Identify which cell holds the provided text, then report its [X, Y] central coordinate. 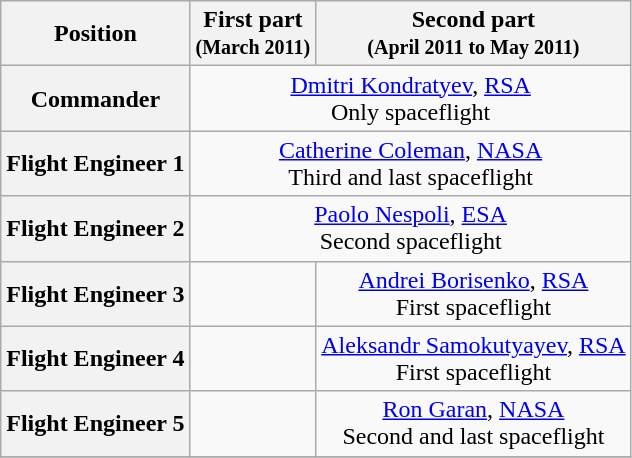
Commander [96, 98]
Flight Engineer 2 [96, 228]
Catherine Coleman, NASAThird and last spaceflight [410, 164]
Aleksandr Samokutyayev, RSAFirst spaceflight [474, 358]
First part(March 2011) [253, 34]
Flight Engineer 1 [96, 164]
Paolo Nespoli, ESASecond spaceflight [410, 228]
Ron Garan, NASASecond and last spaceflight [474, 424]
Flight Engineer 3 [96, 294]
Andrei Borisenko, RSAFirst spaceflight [474, 294]
Second part(April 2011 to May 2011) [474, 34]
Dmitri Kondratyev, RSAOnly spaceflight [410, 98]
Position [96, 34]
Flight Engineer 5 [96, 424]
Flight Engineer 4 [96, 358]
